For the text-containing cell, return its midpoint in (X, Y) coordinate format. 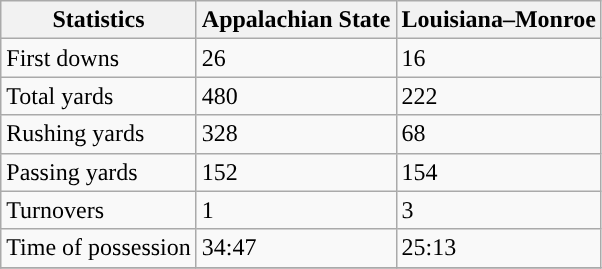
Passing yards (99, 172)
26 (296, 58)
152 (296, 172)
34:47 (296, 248)
Rushing yards (99, 134)
Statistics (99, 20)
3 (498, 210)
154 (498, 172)
16 (498, 58)
68 (498, 134)
1 (296, 210)
First downs (99, 58)
Total yards (99, 96)
Turnovers (99, 210)
Appalachian State (296, 20)
222 (498, 96)
328 (296, 134)
480 (296, 96)
25:13 (498, 248)
Louisiana–Monroe (498, 20)
Time of possession (99, 248)
